Provide the [x, y] coordinate of the cell's center where the given text is located.  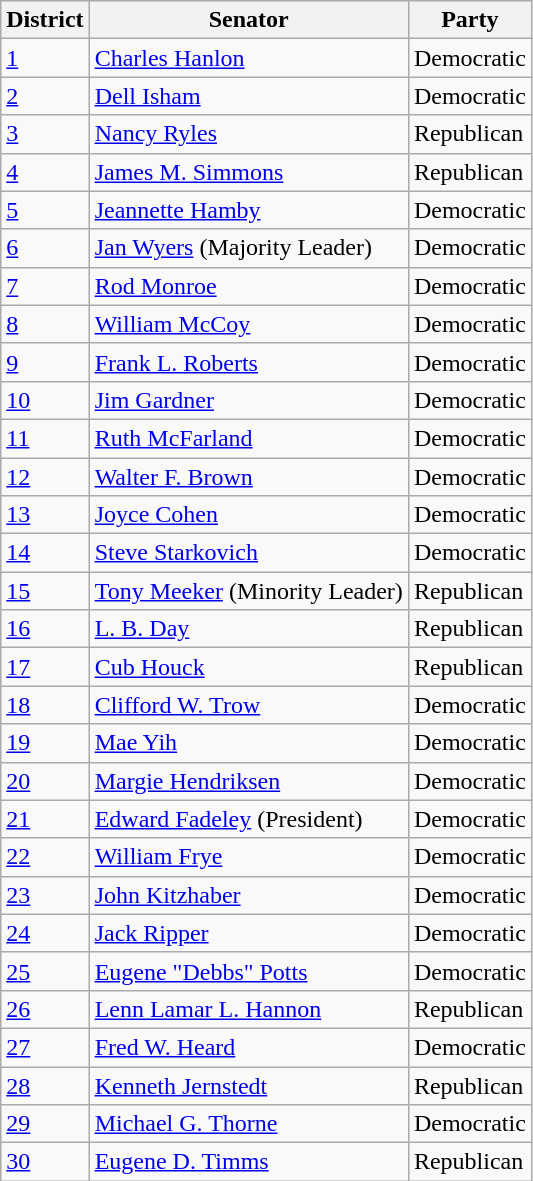
District [45, 20]
10 [45, 400]
30 [45, 1162]
27 [45, 1047]
7 [45, 286]
21 [45, 819]
Jan Wyers (Majority Leader) [248, 248]
3 [45, 134]
Jeannette Hamby [248, 210]
Dell Isham [248, 96]
Joyce Cohen [248, 515]
John Kitzhaber [248, 895]
23 [45, 895]
4 [45, 172]
13 [45, 515]
Edward Fadeley (President) [248, 819]
29 [45, 1124]
Frank L. Roberts [248, 362]
Fred W. Heard [248, 1047]
Steve Starkovich [248, 553]
Cub Houck [248, 667]
Jim Gardner [248, 400]
11 [45, 438]
Nancy Ryles [248, 134]
Eugene D. Timms [248, 1162]
8 [45, 324]
5 [45, 210]
Eugene "Debbs" Potts [248, 971]
20 [45, 781]
Michael G. Thorne [248, 1124]
12 [45, 477]
Party [470, 20]
28 [45, 1085]
25 [45, 971]
Tony Meeker (Minority Leader) [248, 591]
15 [45, 591]
2 [45, 96]
24 [45, 933]
14 [45, 553]
William Frye [248, 857]
Walter F. Brown [248, 477]
17 [45, 667]
19 [45, 743]
Senator [248, 20]
Lenn Lamar L. Hannon [248, 1009]
James M. Simmons [248, 172]
Rod Monroe [248, 286]
26 [45, 1009]
Mae Yih [248, 743]
Charles Hanlon [248, 58]
Jack Ripper [248, 933]
9 [45, 362]
6 [45, 248]
22 [45, 857]
Margie Hendriksen [248, 781]
Ruth McFarland [248, 438]
L. B. Day [248, 629]
William McCoy [248, 324]
Kenneth Jernstedt [248, 1085]
16 [45, 629]
18 [45, 705]
Clifford W. Trow [248, 705]
1 [45, 58]
